Identify which cell holds the provided text, then report its [X, Y] central coordinate. 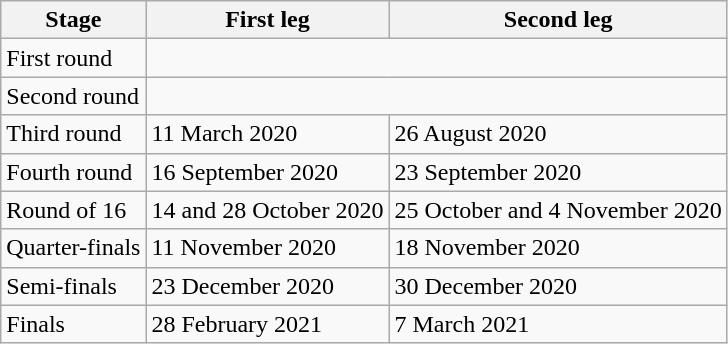
Round of 16 [74, 210]
Third round [74, 134]
Semi-finals [74, 286]
Fourth round [74, 172]
30 December 2020 [558, 286]
16 September 2020 [268, 172]
Stage [74, 20]
Finals [74, 324]
14 and 28 October 2020 [268, 210]
First round [74, 58]
Quarter-finals [74, 248]
First leg [268, 20]
11 November 2020 [268, 248]
Second round [74, 96]
28 February 2021 [268, 324]
Second leg [558, 20]
7 March 2021 [558, 324]
23 September 2020 [558, 172]
23 December 2020 [268, 286]
11 March 2020 [268, 134]
18 November 2020 [558, 248]
25 October and 4 November 2020 [558, 210]
26 August 2020 [558, 134]
